For the text-containing cell, return its midpoint in (X, Y) coordinate format. 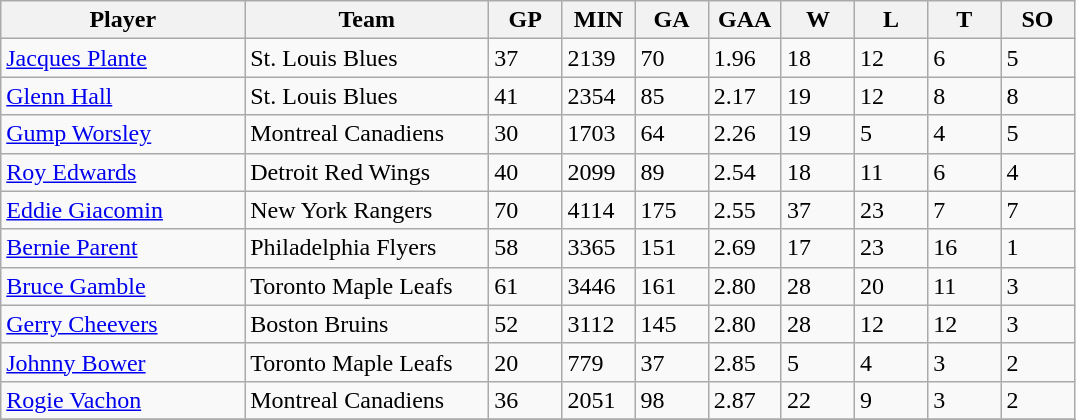
L (892, 20)
Gump Worsley (123, 134)
Detroit Red Wings (367, 172)
GP (526, 20)
Gerry Cheevers (123, 324)
40 (526, 172)
T (964, 20)
2099 (598, 172)
1 (1038, 248)
Glenn Hall (123, 96)
Bernie Parent (123, 248)
1.96 (744, 58)
16 (964, 248)
1703 (598, 134)
Team (367, 20)
4114 (598, 210)
58 (526, 248)
Boston Bruins (367, 324)
36 (526, 400)
85 (672, 96)
Eddie Giacomin (123, 210)
3112 (598, 324)
Roy Edwards (123, 172)
3446 (598, 286)
151 (672, 248)
2.26 (744, 134)
MIN (598, 20)
98 (672, 400)
Jacques Plante (123, 58)
22 (818, 400)
2.17 (744, 96)
161 (672, 286)
2139 (598, 58)
2.69 (744, 248)
2.85 (744, 362)
145 (672, 324)
W (818, 20)
SO (1038, 20)
2354 (598, 96)
30 (526, 134)
Rogie Vachon (123, 400)
New York Rangers (367, 210)
Player (123, 20)
89 (672, 172)
175 (672, 210)
52 (526, 324)
17 (818, 248)
3365 (598, 248)
2.87 (744, 400)
64 (672, 134)
Bruce Gamble (123, 286)
9 (892, 400)
Philadelphia Flyers (367, 248)
779 (598, 362)
61 (526, 286)
2.54 (744, 172)
2.55 (744, 210)
2051 (598, 400)
Johnny Bower (123, 362)
GA (672, 20)
41 (526, 96)
GAA (744, 20)
